Scan for the cell matching the given text and deliver its (x, y) coordinate at center. 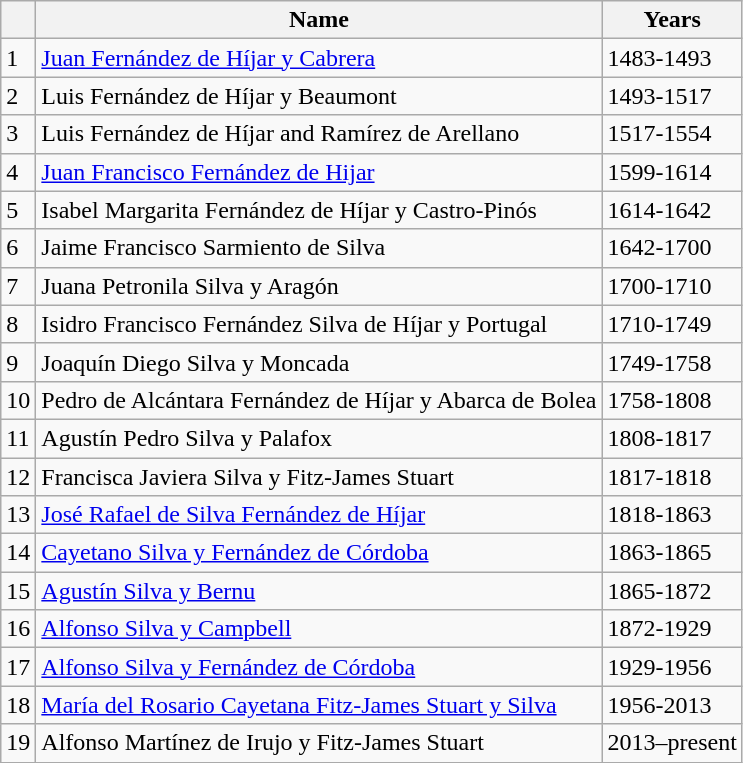
12 (18, 477)
Francisca Javiera Silva y Fitz-James Stuart (319, 477)
1483-1493 (672, 58)
Jaime Francisco Sarmiento de Silva (319, 248)
8 (18, 324)
18 (18, 705)
Agustín Pedro Silva y Palafox (319, 438)
13 (18, 515)
1599-1614 (672, 172)
1808-1817 (672, 438)
Joaquín Diego Silva y Moncada (319, 362)
Cayetano Silva y Fernández de Córdoba (319, 553)
10 (18, 400)
1749-1758 (672, 362)
1614-1642 (672, 210)
Juan Francisco Fernández de Hijar (319, 172)
Isidro Francisco Fernández Silva de Híjar y Portugal (319, 324)
1929-1956 (672, 667)
6 (18, 248)
3 (18, 134)
7 (18, 286)
Juan Fernández de Híjar y Cabrera (319, 58)
19 (18, 743)
1517-1554 (672, 134)
Luis Fernández de Híjar and Ramírez de Arellano (319, 134)
Alfonso Silva y Fernández de Córdoba (319, 667)
1818-1863 (672, 515)
Pedro de Alcántara Fernández de Híjar y Abarca de Bolea (319, 400)
14 (18, 553)
1863-1865 (672, 553)
1956-2013 (672, 705)
1758-1808 (672, 400)
4 (18, 172)
Name (319, 20)
José Rafael de Silva Fernández de Híjar (319, 515)
1642-1700 (672, 248)
Alfonso Martínez de Irujo y Fitz-James Stuart (319, 743)
16 (18, 629)
1872-1929 (672, 629)
Luis Fernández de Híjar y Beaumont (319, 96)
Alfonso Silva y Campbell (319, 629)
15 (18, 591)
María del Rosario Cayetana Fitz-James Stuart y Silva (319, 705)
1710-1749 (672, 324)
2013–present (672, 743)
5 (18, 210)
17 (18, 667)
Agustín Silva y Bernu (319, 591)
9 (18, 362)
Isabel Margarita Fernández de Híjar y Castro-Pinós (319, 210)
1817-1818 (672, 477)
11 (18, 438)
1 (18, 58)
1865-1872 (672, 591)
1700-1710 (672, 286)
2 (18, 96)
Juana Petronila Silva y Aragón (319, 286)
1493-1517 (672, 96)
Years (672, 20)
